Provide the [x, y] coordinate of the cell's center where the given text is located.  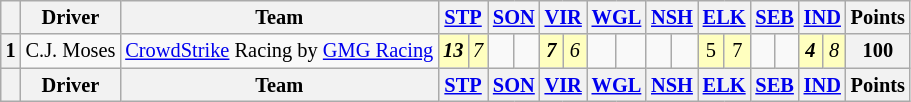
CrowdStrike Racing by GMG Racing [279, 51]
13 [453, 51]
C.J. Moses [71, 51]
4 [811, 51]
1 [11, 51]
5 [711, 51]
100 [878, 51]
6 [575, 51]
8 [834, 51]
